Output the [x, y] coordinate of the center of the cell containing the given text.  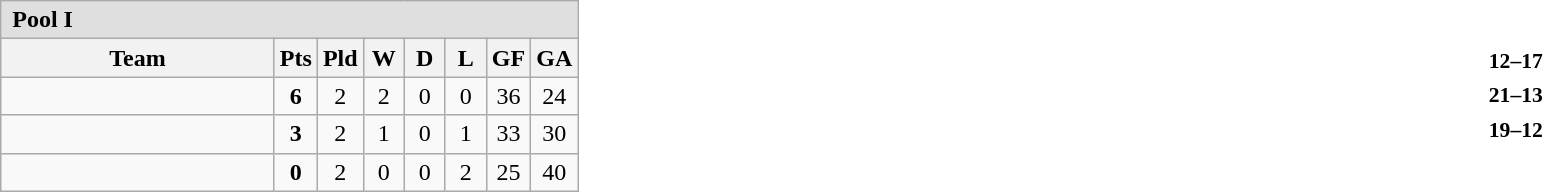
Team [138, 58]
W [384, 58]
L [466, 58]
D [424, 58]
Pool I [290, 20]
GF [508, 58]
40 [554, 172]
Pld [340, 58]
24 [554, 96]
Pts [296, 58]
36 [508, 96]
GA [554, 58]
25 [508, 172]
6 [296, 96]
3 [296, 134]
33 [508, 134]
30 [554, 134]
